Provide the [X, Y] coordinate of the cell's center where the given text is located.  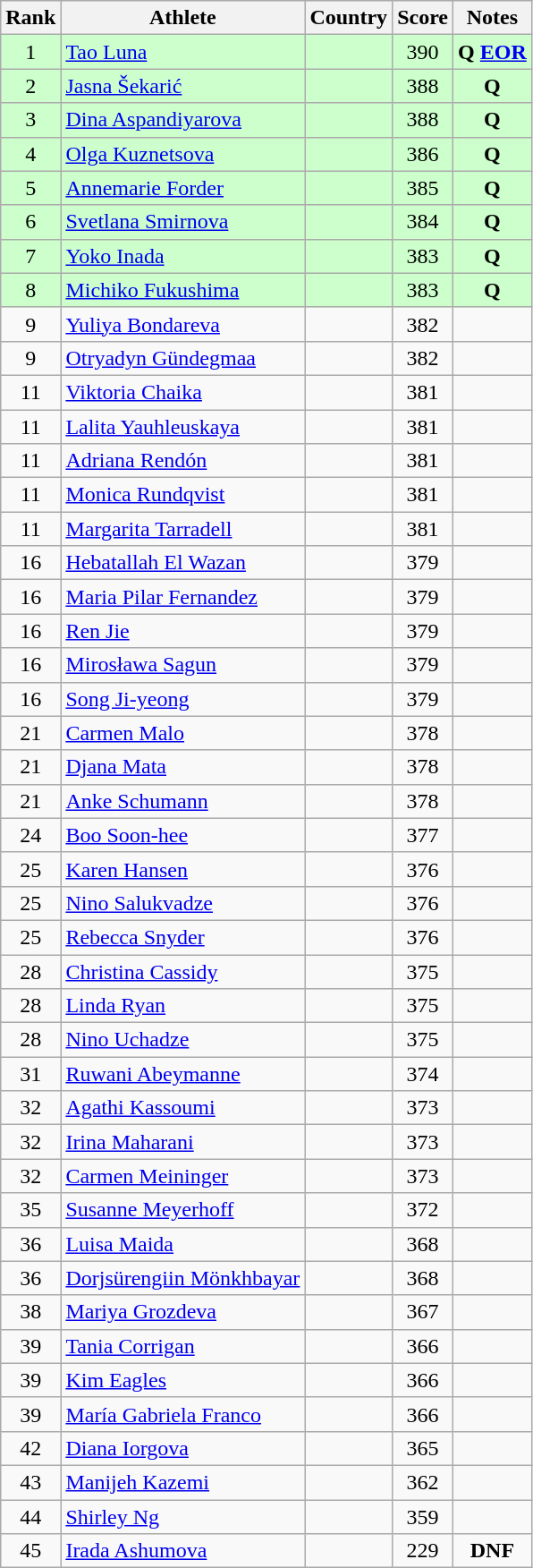
Michiko Fukushima [182, 290]
1 [30, 52]
38 [30, 1312]
31 [30, 1074]
Olga Kuznetsova [182, 154]
Anke Schumann [182, 801]
Maria Pilar Fernandez [182, 597]
377 [423, 835]
Yuliya Bondareva [182, 324]
Q EOR [493, 52]
372 [423, 1210]
Yoko Inada [182, 256]
Svetlana Smirnova [182, 222]
390 [423, 52]
Rank [30, 18]
24 [30, 835]
Agathi Kassoumi [182, 1108]
Jasna Šekarić [182, 86]
Score [423, 18]
3 [30, 120]
Athlete [182, 18]
Karen Hansen [182, 869]
Margarita Tarradell [182, 529]
Annemarie Forder [182, 188]
Hebatallah El Wazan [182, 563]
Ruwani Abeymanne [182, 1074]
Otryadyn Gündegmaa [182, 358]
Carmen Malo [182, 733]
DNF [493, 1551]
Monica Rundqvist [182, 495]
5 [30, 188]
Carmen Meininger [182, 1176]
4 [30, 154]
42 [30, 1448]
Tao Luna [182, 52]
Viktoria Chaika [182, 392]
Susanne Meyerhoff [182, 1210]
35 [30, 1210]
2 [30, 86]
Irina Maharani [182, 1142]
Notes [493, 18]
386 [423, 154]
7 [30, 256]
Dina Aspandiyarova [182, 120]
Tania Corrigan [182, 1346]
Diana Iorgova [182, 1448]
Christina Cassidy [182, 971]
45 [30, 1551]
Ren Jie [182, 631]
362 [423, 1482]
Manijeh Kazemi [182, 1482]
384 [423, 222]
Irada Ashumova [182, 1551]
229 [423, 1551]
Nino Salukvadze [182, 903]
Mariya Grozdeva [182, 1312]
374 [423, 1074]
Linda Ryan [182, 1006]
365 [423, 1448]
43 [30, 1482]
Kim Eagles [182, 1380]
385 [423, 188]
Dorjsürengiin Mönkhbayar [182, 1278]
Djana Mata [182, 767]
Rebecca Snyder [182, 937]
Country [349, 18]
44 [30, 1517]
8 [30, 290]
Song Ji-yeong [182, 699]
Shirley Ng [182, 1517]
Nino Uchadze [182, 1040]
367 [423, 1312]
Lalita Yauhleuskaya [182, 427]
Luisa Maida [182, 1244]
359 [423, 1517]
Mirosława Sagun [182, 665]
Adriana Rendón [182, 461]
6 [30, 222]
Boo Soon-hee [182, 835]
María Gabriela Franco [182, 1414]
